Locate the cell with the specified text and output its [X, Y] center coordinate. 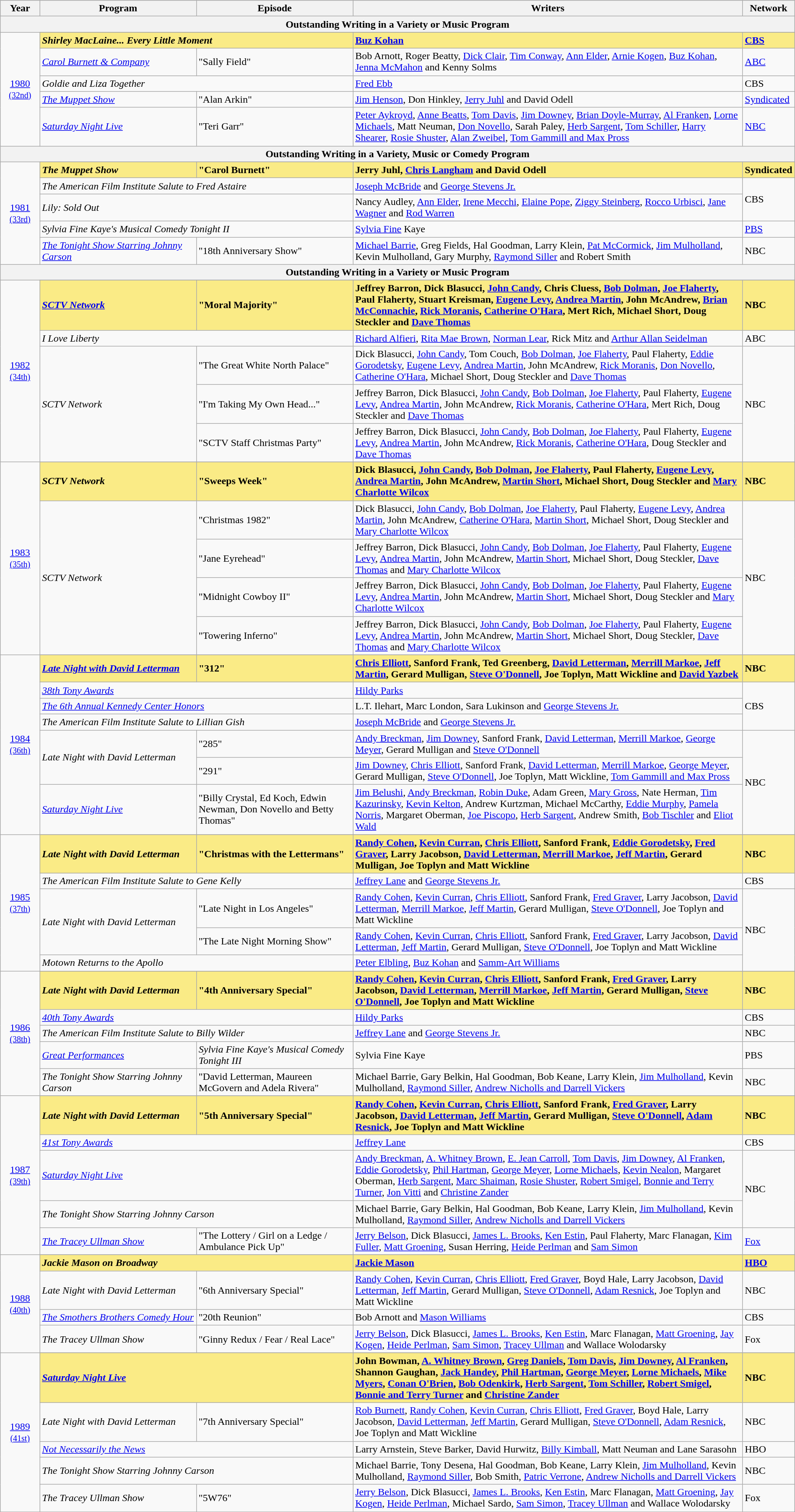
"6th Anniversary Special" [274, 1290]
Sylvia Fine Kaye's Musical Comedy Tonight III [274, 1055]
1986(38th) [20, 1033]
1984(36th) [20, 744]
The American Film Institute Salute to Fred Astaire [196, 186]
Outstanding Writing in a Variety, Music or Comedy Program [397, 154]
"Christmas 1982" [274, 520]
"Alan Arkin" [274, 99]
Bob Arnott and Mason Williams [548, 1317]
"Christmas with the Lettermans" [274, 854]
"4th Anniversary Special" [274, 990]
Lily: Sold Out [196, 207]
Richard Alfieri, Rita Mae Brown, Norman Lear, Rick Mitz and Arthur Allan Seidelman [548, 338]
1982(34th) [20, 371]
Jackie Mason on Broadway [196, 1263]
"285" [274, 744]
"5th Anniversary Special" [274, 1115]
1985(37th) [20, 903]
Nancy Audley, Ann Elder, Irene Mecchi, Elaine Pope, Ziggy Steinberg, Rocco Urbisci, Jane Wagner and Rod Warren [548, 207]
"Midnight Cowboy II" [274, 597]
1989(41st) [20, 1432]
"Ginny Redux / Fear / Real Lace" [274, 1339]
Goldie and Liza Together [196, 83]
The American Film Institute Salute to Billy Wilder [196, 1033]
"The Late Night Morning Show" [274, 941]
"The Great White North Palace" [274, 366]
"Sally Field" [274, 62]
"I'm Taking My Own Head..." [274, 404]
"Teri Garr" [274, 127]
"Carol Burnett" [274, 170]
"Billy Crystal, Ed Koch, Edwin Newman, Don Novello and Betty Thomas" [274, 810]
Jeffrey Lane [548, 1142]
Shirley MacLaine... Every Little Moment [196, 40]
Year [20, 8]
Peter Elbling, Buz Kohan and Samm-Art Williams [548, 963]
Andy Breckman, Jim Downey, Sanford Frank, David Letterman, Merrill Markoe, George Meyer, Gerard Mulligan and Steve O'Donnell [548, 744]
Episode [274, 8]
"5W76" [274, 1498]
Program [118, 8]
"7th Anniversary Special" [274, 1422]
1980(32nd) [20, 89]
"Moral Majority" [274, 305]
"David Letterman, Maureen McGovern and Adela Rivera" [274, 1082]
1981(33rd) [20, 213]
Network [769, 8]
38th Tony Awards [196, 690]
I Love Liberty [196, 338]
Not Necessarily the News [196, 1449]
"Towering Inferno" [274, 635]
40th Tony Awards [196, 1017]
Jerry Juhl, Chris Langham and David Odell [548, 170]
Carol Burnett & Company [118, 62]
"291" [274, 771]
The American Film Institute Salute to Lillian Gish [196, 722]
"Jane Eyrehead" [274, 558]
1983(35th) [20, 558]
Sylvia Fine Kaye's Musical Comedy Tonight II [196, 229]
41st Tony Awards [196, 1142]
The 6th Annual Kennedy Center Honors [196, 706]
"18th Anniversary Show" [274, 251]
Buz Kohan [548, 40]
"SCTV Staff Christmas Party" [274, 443]
The Smothers Brothers Comedy Hour [118, 1317]
Writers [548, 8]
Bob Arnott, Roger Beatty, Dick Clair, Tim Conway, Ann Elder, Arnie Kogen, Buz Kohan, Jenna McMahon and Kenny Solms [548, 62]
Jim Henson, Don Hinkley, Jerry Juhl and David Odell [548, 99]
1988(40th) [20, 1304]
Jackie Mason [548, 1263]
1987(39th) [20, 1175]
"20th Reunion" [274, 1317]
Fred Ebb [548, 83]
The American Film Institute Salute to Gene Kelly [196, 881]
"Sweeps Week" [274, 481]
"Late Night in Los Angeles" [274, 908]
"The Lottery / Girl on a Ledge / Ambulance Pick Up" [274, 1242]
"312" [274, 668]
Larry Arnstein, Steve Barker, David Hurwitz, Billy Kimball, Matt Neuman and Lane Sarasohn [548, 1449]
Michael Barrie, Greg Fields, Hal Goodman, Larry Klein, Pat McCormick, Jim Mulholland, Kevin Mulholland, Gary Murphy, Raymond Siller and Robert Smith [548, 251]
L.T. Ilehart, Marc London, Sara Lukinson and George Stevens Jr. [548, 706]
Great Performances [118, 1055]
Motown Returns to the Apollo [196, 963]
